From the cell containing the given text, extract its center point as [x, y] coordinate. 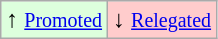
↓ Relegated [162, 20]
↑ Promoted [54, 20]
